Identify which cell holds the provided text, then report its [x, y] central coordinate. 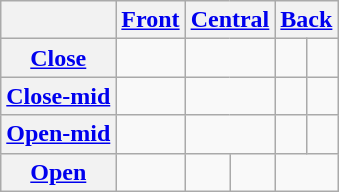
Open-mid [58, 134]
Back [306, 20]
Front [150, 20]
Close [58, 58]
Open [58, 172]
Close-mid [58, 96]
Central [230, 20]
